Identify which cell holds the provided text, then report its (x, y) central coordinate. 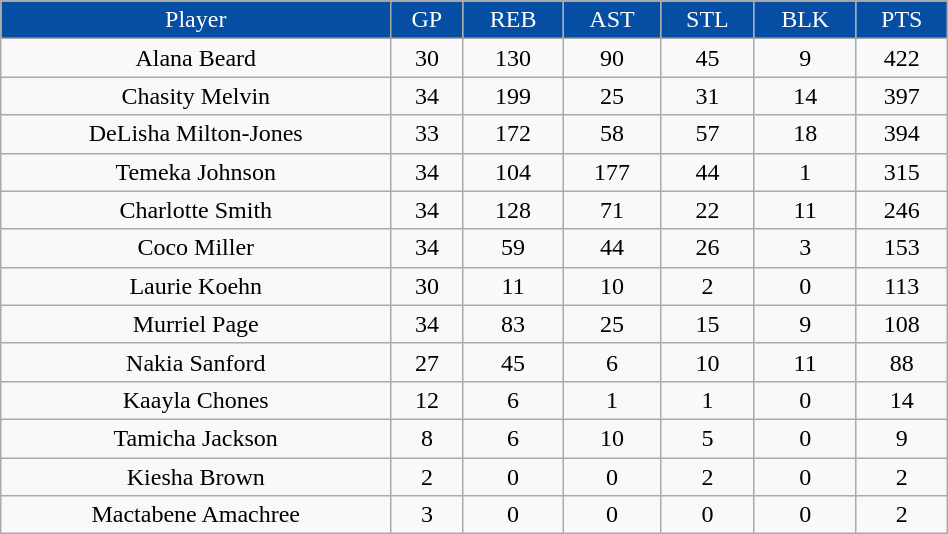
315 (902, 172)
422 (902, 58)
90 (612, 58)
71 (612, 210)
Mactabene Amachree (196, 515)
12 (427, 400)
128 (513, 210)
15 (708, 324)
153 (902, 248)
177 (612, 172)
27 (427, 362)
108 (902, 324)
AST (612, 20)
88 (902, 362)
Kaayla Chones (196, 400)
104 (513, 172)
8 (427, 438)
Tamicha Jackson (196, 438)
STL (708, 20)
Nakia Sanford (196, 362)
397 (902, 96)
DeLisha Milton-Jones (196, 134)
Player (196, 20)
394 (902, 134)
REB (513, 20)
199 (513, 96)
Laurie Koehn (196, 286)
18 (805, 134)
113 (902, 286)
172 (513, 134)
130 (513, 58)
31 (708, 96)
58 (612, 134)
83 (513, 324)
22 (708, 210)
57 (708, 134)
Charlotte Smith (196, 210)
Coco Miller (196, 248)
59 (513, 248)
5 (708, 438)
BLK (805, 20)
26 (708, 248)
Chasity Melvin (196, 96)
GP (427, 20)
246 (902, 210)
33 (427, 134)
Alana Beard (196, 58)
Murriel Page (196, 324)
Temeka Johnson (196, 172)
Kiesha Brown (196, 477)
PTS (902, 20)
